Pinpoint the cell where the given text exists, returning its (x, y) midpoint coordinate. 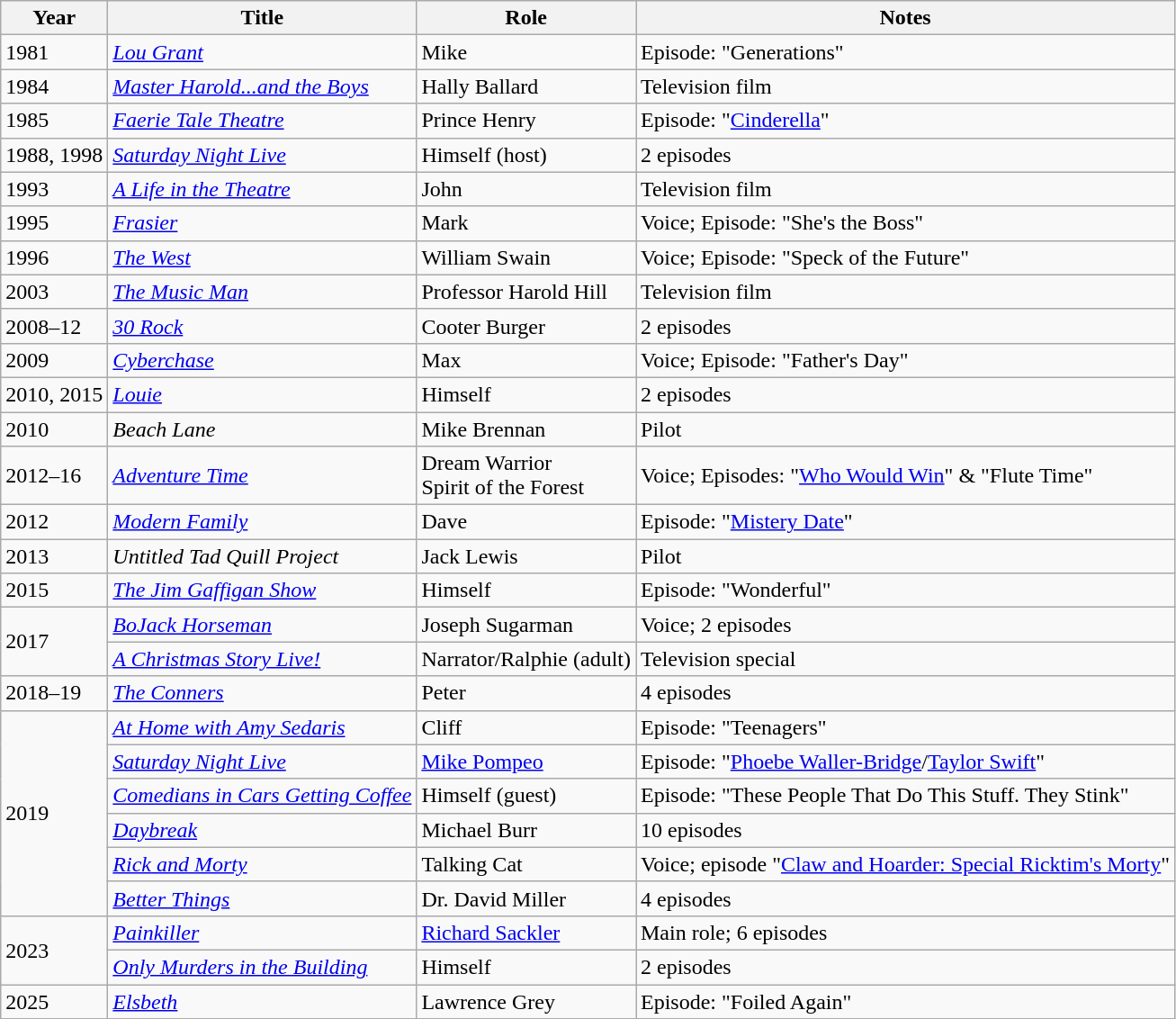
Voice; 2 episodes (905, 625)
1993 (54, 189)
2012 (54, 522)
At Home with Amy Sedaris (263, 727)
John (526, 189)
Mark (526, 223)
2015 (54, 591)
Episode: "Generations" (905, 52)
1984 (54, 86)
10 episodes (905, 830)
Episode: "Mistery Date" (905, 522)
Rick and Morty (263, 864)
2003 (54, 292)
Television special (905, 659)
2018–19 (54, 693)
Comedians in Cars Getting Coffee (263, 796)
A Christmas Story Live! (263, 659)
2010 (54, 429)
The Conners (263, 693)
Mike Pompeo (526, 762)
Episode: "These People That Do This Stuff. They Stink" (905, 796)
The Jim Gaffigan Show (263, 591)
Dream Warrior Spirit of the Forest (526, 475)
2012–16 (54, 475)
2025 (54, 1002)
1995 (54, 223)
2009 (54, 360)
Peter (526, 693)
Michael Burr (526, 830)
1985 (54, 121)
Main role; 6 episodes (905, 933)
Lou Grant (263, 52)
Himself (host) (526, 155)
Mike (526, 52)
Elsbeth (263, 1002)
1996 (54, 257)
Episode: "Phoebe Waller-Bridge/Taylor Swift" (905, 762)
Joseph Sugarman (526, 625)
30 Rock (263, 326)
A Life in the Theatre (263, 189)
Frasier (263, 223)
Lawrence Grey (526, 1002)
Talking Cat (526, 864)
Richard Sackler (526, 933)
Adventure Time (263, 475)
Cooter Burger (526, 326)
Only Murders in the Building (263, 967)
Year (54, 18)
Title (263, 18)
Voice; Episodes: "Who Would Win" & "Flute Time" (905, 475)
Episode: "Foiled Again" (905, 1002)
Professor Harold Hill (526, 292)
Dr. David Miller (526, 898)
Episode: "Wonderful" (905, 591)
2013 (54, 556)
The Music Man (263, 292)
Master Harold...and the Boys (263, 86)
Episode: "Teenagers" (905, 727)
Voice; Episode: "Speck of the Future" (905, 257)
Voice; Episode: "Father's Day" (905, 360)
Himself (guest) (526, 796)
Untitled Tad Quill Project (263, 556)
Voice; episode "Claw and Hoarder: Special Ricktim's Morty" (905, 864)
Notes (905, 18)
BoJack Horseman (263, 625)
1981 (54, 52)
Modern Family (263, 522)
Episode: "Cinderella" (905, 121)
Mike Brennan (526, 429)
1988, 1998 (54, 155)
Beach Lane (263, 429)
2023 (54, 950)
The West (263, 257)
Daybreak (263, 830)
William Swain (526, 257)
Cliff (526, 727)
Role (526, 18)
2017 (54, 642)
Louie (263, 394)
Faerie Tale Theatre (263, 121)
Cyberchase (263, 360)
Narrator/Ralphie (adult) (526, 659)
Better Things (263, 898)
Voice; Episode: "She's the Boss" (905, 223)
Max (526, 360)
2019 (54, 813)
Jack Lewis (526, 556)
Painkiller (263, 933)
Prince Henry (526, 121)
2008–12 (54, 326)
2010, 2015 (54, 394)
Dave (526, 522)
Hally Ballard (526, 86)
